Find where the given text appears and provide that cell's center as [X, Y] coordinate. 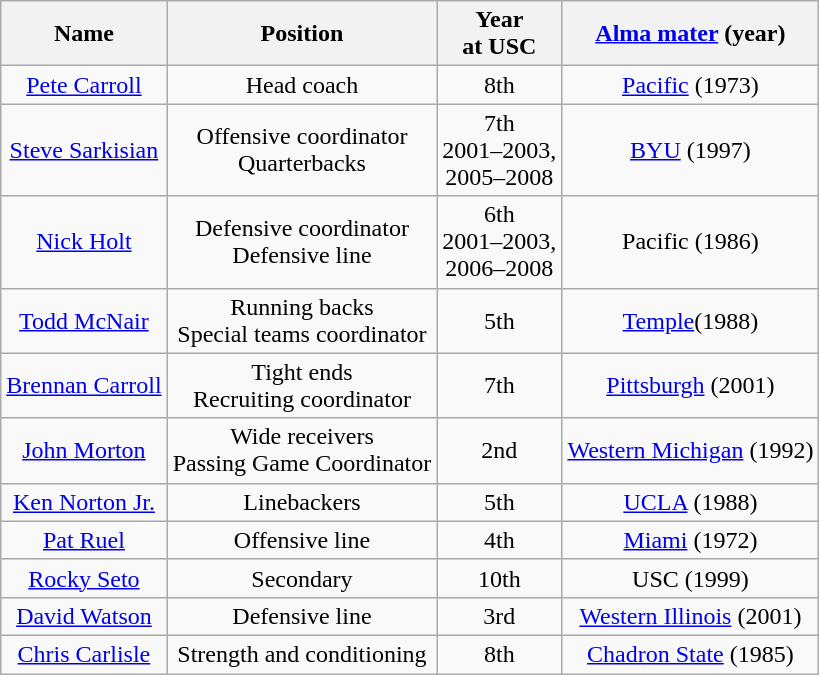
Yearat USC [500, 34]
Offensive coordinatorQuarterbacks [302, 150]
USC (1999) [690, 578]
Miami (1972) [690, 540]
4th [500, 540]
Tight endsRecruiting coordinator [302, 386]
UCLA (1988) [690, 502]
Brennan Carroll [84, 386]
Ken Norton Jr. [84, 502]
Running backsSpecial teams coordinator [302, 320]
Steve Sarkisian [84, 150]
Alma mater (year) [690, 34]
Pittsburgh (2001) [690, 386]
Head coach [302, 85]
David Watson [84, 616]
2nd [500, 450]
Pacific (1973) [690, 85]
Defensive coordinatorDefensive line [302, 242]
Pete Carroll [84, 85]
Position [302, 34]
6th2001–2003,2006–2008 [500, 242]
Offensive line [302, 540]
Wide receiversPassing Game Coordinator [302, 450]
7th2001–2003,2005–2008 [500, 150]
Strength and conditioning [302, 654]
BYU (1997) [690, 150]
Name [84, 34]
Chris Carlisle [84, 654]
Western Michigan (1992) [690, 450]
Western Illinois (2001) [690, 616]
3rd [500, 616]
John Morton [84, 450]
Nick Holt [84, 242]
Secondary [302, 578]
Rocky Seto [84, 578]
10th [500, 578]
Linebackers [302, 502]
Todd McNair [84, 320]
Defensive line [302, 616]
Pat Ruel [84, 540]
7th [500, 386]
Temple(1988) [690, 320]
Chadron State (1985) [690, 654]
Pacific (1986) [690, 242]
